For the text-containing cell, return its midpoint in (X, Y) coordinate format. 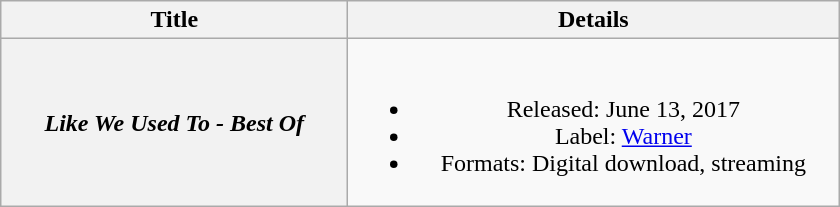
Like We Used To - Best Of (174, 122)
Details (594, 20)
Released: June 13, 2017Label: WarnerFormats: Digital download, streaming (594, 122)
Title (174, 20)
